Pinpoint the cell where the given text exists, returning its (X, Y) midpoint coordinate. 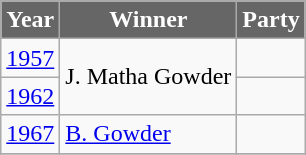
Party (271, 20)
J. Matha Gowder (148, 77)
1962 (30, 96)
Year (30, 20)
B. Gowder (148, 134)
Winner (148, 20)
1957 (30, 58)
1967 (30, 134)
